Scan for the cell matching the given text and deliver its [x, y] coordinate at center. 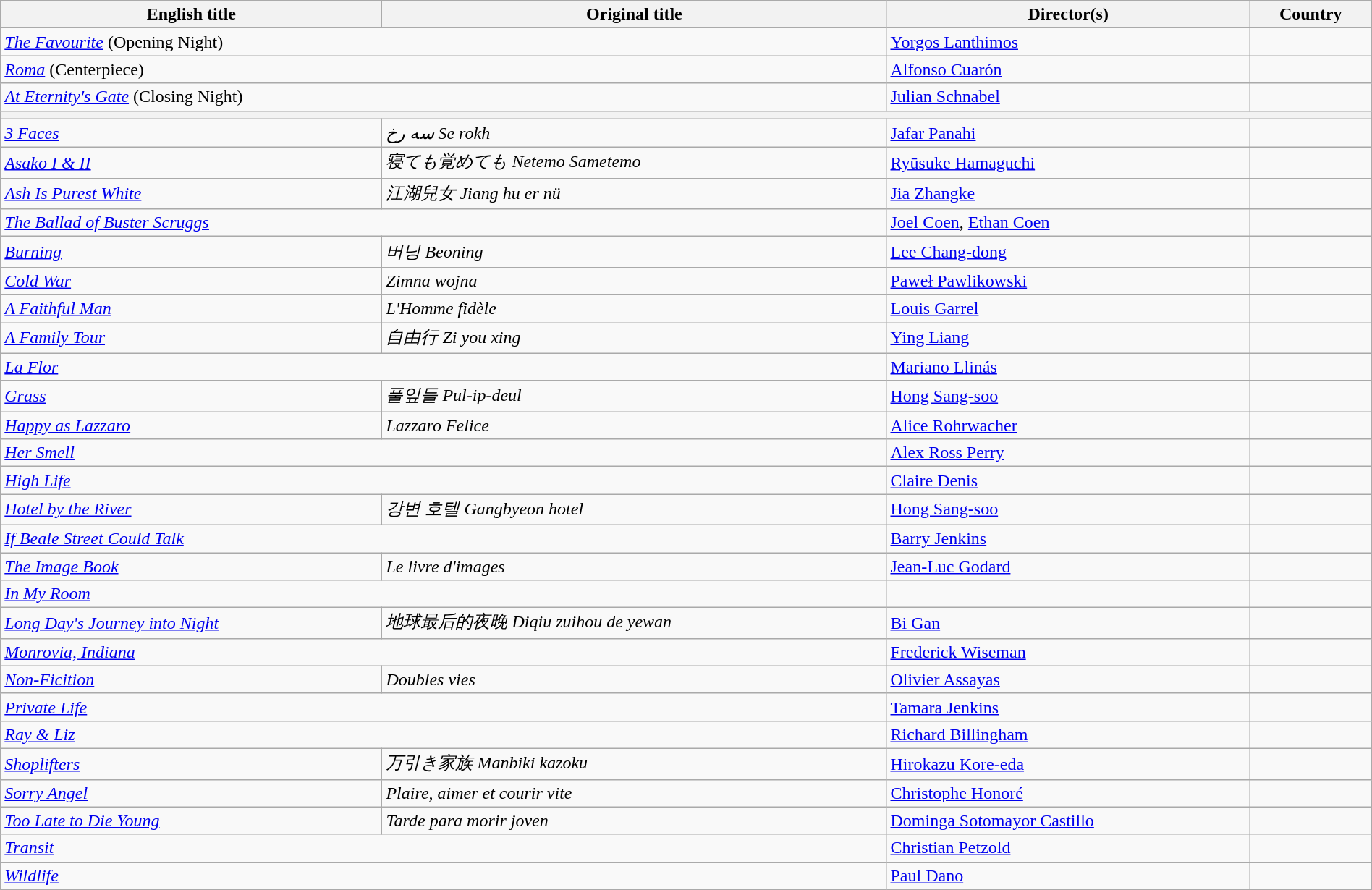
Ryūsuke Hamaguchi [1068, 164]
Cold War [191, 281]
Joel Coen, Ethan Coen [1068, 223]
Jafar Panahi [1068, 133]
Le livre d'images [634, 567]
Asako I & II [191, 164]
Country [1310, 14]
سه رخ Se rokh [634, 133]
At Eternity's Gate (Closing Night) [444, 97]
Yorgos Lanthimos [1068, 42]
Jia Zhangke [1068, 194]
A Faithful Man [191, 308]
Christian Petzold [1068, 848]
Louis Garrel [1068, 308]
Her Smell [444, 453]
Barry Jenkins [1068, 538]
A Family Tour [191, 339]
自由行 Zi you xing [634, 339]
Alex Ross Perry [1068, 453]
The Image Book [191, 567]
Hirokazu Kore-eda [1068, 764]
Bi Gan [1068, 624]
The Favourite (Opening Night) [444, 42]
Claire Denis [1068, 480]
Monrovia, Indiana [444, 652]
Zimna wojna [634, 281]
High Life [444, 480]
풀잎들 Pul-ip-deul [634, 397]
Happy as Lazzaro [191, 425]
Original title [634, 14]
Ying Liang [1068, 339]
地球最后的夜晚 Diqiu zuihou de yewan [634, 624]
Non-Ficition [191, 679]
3 Faces [191, 133]
Alfonso Cuarón [1068, 69]
Transit [444, 848]
Dominga Sotomayor Castillo [1068, 821]
English title [191, 14]
Paweł Pawlikowski [1068, 281]
Director(s) [1068, 14]
강변 호텔 Gangbyeon hotel [634, 509]
Jean-Luc Godard [1068, 567]
버닝 Beoning [634, 252]
Julian Schnabel [1068, 97]
La Flor [444, 367]
Alice Rohrwacher [1068, 425]
Shoplifters [191, 764]
Long Day's Journey into Night [191, 624]
Sorry Angel [191, 793]
Wildlife [444, 876]
Lee Chang-dong [1068, 252]
In My Room [444, 594]
Christophe Honoré [1068, 793]
Tamara Jenkins [1068, 707]
万引き家族 Manbiki kazoku [634, 764]
If Beale Street Could Talk [444, 538]
L'Homme fidèle [634, 308]
江湖兒女 Jiang hu er nü [634, 194]
Hotel by the River [191, 509]
Frederick Wiseman [1068, 652]
The Ballad of Buster Scruggs [444, 223]
Ash Is Purest White [191, 194]
Mariano Llinás [1068, 367]
Richard Billingham [1068, 734]
Lazzaro Felice [634, 425]
Private Life [444, 707]
Burning [191, 252]
Tarde para morir joven [634, 821]
Too Late to Die Young [191, 821]
Olivier Assayas [1068, 679]
Plaire, aimer et courir vite [634, 793]
Grass [191, 397]
寝ても覚めても Netemo Sametemo [634, 164]
Roma (Centerpiece) [444, 69]
Ray & Liz [444, 734]
Paul Dano [1068, 876]
Doubles vies [634, 679]
